Capture the cell that displays the provided text and extract its [x, y] central coordinate. 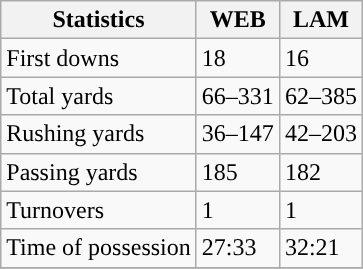
27:33 [238, 248]
16 [320, 58]
42–203 [320, 134]
Statistics [99, 20]
36–147 [238, 134]
First downs [99, 58]
Rushing yards [99, 134]
WEB [238, 20]
185 [238, 172]
Passing yards [99, 172]
182 [320, 172]
Time of possession [99, 248]
18 [238, 58]
Total yards [99, 96]
32:21 [320, 248]
LAM [320, 20]
66–331 [238, 96]
Turnovers [99, 210]
62–385 [320, 96]
